Detect which cell encompasses the target text, then output its [x, y] center coordinate. 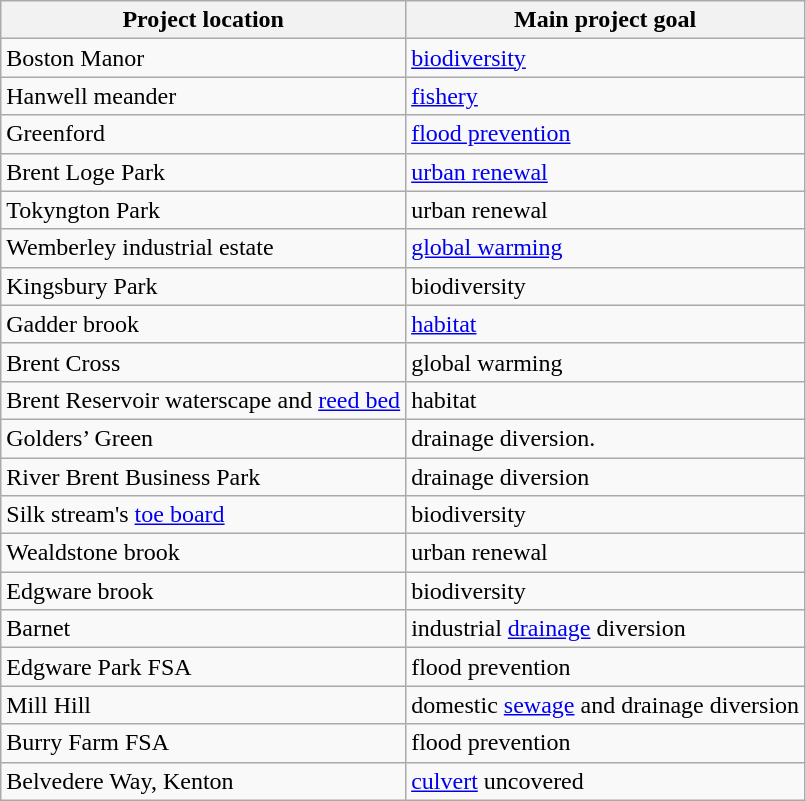
Gadder brook [204, 324]
Tokyngton Park [204, 210]
Wemberley industrial estate [204, 248]
Kingsbury Park [204, 286]
Hanwell meander [204, 96]
Brent Reservoir waterscape and reed bed [204, 400]
Mill Hill [204, 705]
Main project goal [606, 20]
Edgware Park FSA [204, 667]
Silk stream's toe board [204, 515]
drainage diversion. [606, 438]
River Brent Business Park [204, 477]
Boston Manor [204, 58]
fishery [606, 96]
domestic sewage and drainage diversion [606, 705]
culvert uncovered [606, 781]
Wealdstone brook [204, 553]
Burry Farm FSA [204, 743]
Project location [204, 20]
industrial drainage diversion [606, 629]
Brent Cross [204, 362]
Edgware brook [204, 591]
Barnet [204, 629]
Belvedere Way, Kenton [204, 781]
Golders’ Green [204, 438]
Brent Loge Park [204, 172]
Greenford [204, 134]
drainage diversion [606, 477]
